Find where the given text appears and provide that cell's center as (X, Y) coordinate. 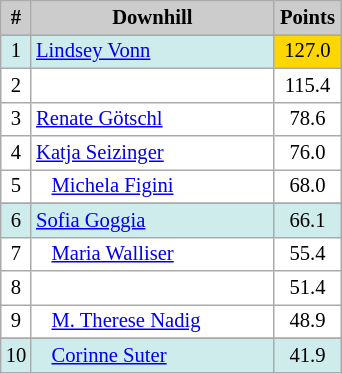
Katja Seizinger (152, 153)
6 (16, 220)
4 (16, 153)
Points (307, 17)
8 (16, 287)
Renate Götschl (152, 119)
M. Therese Nadig (152, 321)
68.0 (307, 186)
78.6 (307, 119)
Sofia Goggia (152, 220)
7 (16, 254)
Downhill (152, 17)
10 (16, 355)
48.9 (307, 321)
115.4 (307, 85)
55.4 (307, 254)
66.1 (307, 220)
51.4 (307, 287)
# (16, 17)
1 (16, 51)
2 (16, 85)
3 (16, 119)
Lindsey Vonn (152, 51)
Corinne Suter (152, 355)
Michela Figini (152, 186)
9 (16, 321)
127.0 (307, 51)
41.9 (307, 355)
Maria Walliser (152, 254)
5 (16, 186)
76.0 (307, 153)
